Capture the cell that displays the provided text and extract its (X, Y) central coordinate. 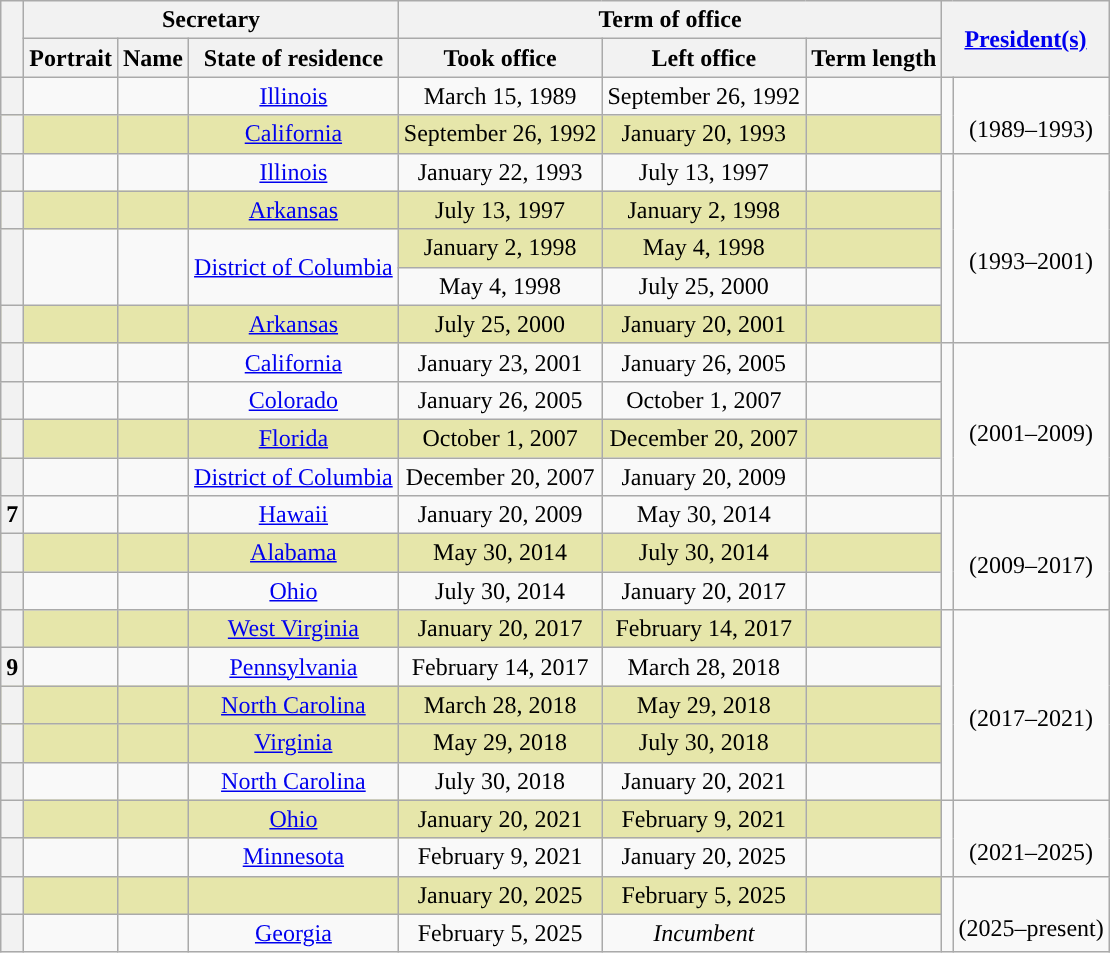
(2001–2009) (1031, 419)
January 22, 1993 (500, 172)
(2021–2025) (1031, 838)
9 (12, 667)
Took office (500, 58)
Name (152, 58)
Pennsylvania (294, 667)
(2025–present) (1031, 914)
Alabama (294, 553)
Incumbent (704, 933)
Florida (294, 438)
January 23, 2001 (500, 362)
Left office (704, 58)
Term of office (670, 20)
Virginia (294, 743)
Georgia (294, 933)
(2017–2021) (1031, 705)
(2009–2017) (1031, 553)
January 20, 1993 (704, 134)
Minnesota (294, 857)
(1989–1993) (1031, 115)
State of residence (294, 58)
(1993–2001) (1031, 248)
January 20, 2001 (704, 324)
President(s) (1026, 39)
West Virginia (294, 629)
7 (12, 515)
Portrait (71, 58)
Colorado (294, 400)
Term length (874, 58)
Secretary (211, 20)
Hawaii (294, 515)
March 15, 1989 (500, 96)
